Scan for the cell matching the given text and deliver its (X, Y) coordinate at center. 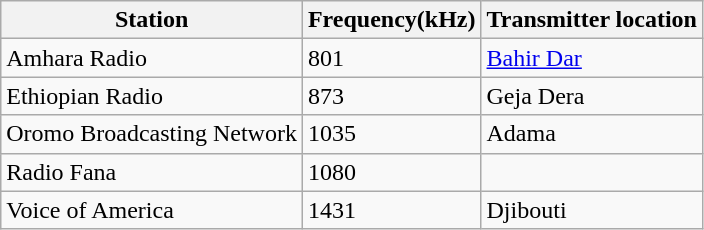
Bahir Dar (592, 58)
Geja Dera (592, 96)
1035 (392, 134)
Djibouti (592, 210)
801 (392, 58)
1431 (392, 210)
Radio Fana (152, 172)
Transmitter location (592, 20)
Frequency(kHz) (392, 20)
Ethiopian Radio (152, 96)
Amhara Radio (152, 58)
Oromo Broadcasting Network (152, 134)
Station (152, 20)
1080 (392, 172)
Adama (592, 134)
873 (392, 96)
Voice of America (152, 210)
